Pinpoint the cell where the given text exists, returning its [X, Y] midpoint coordinate. 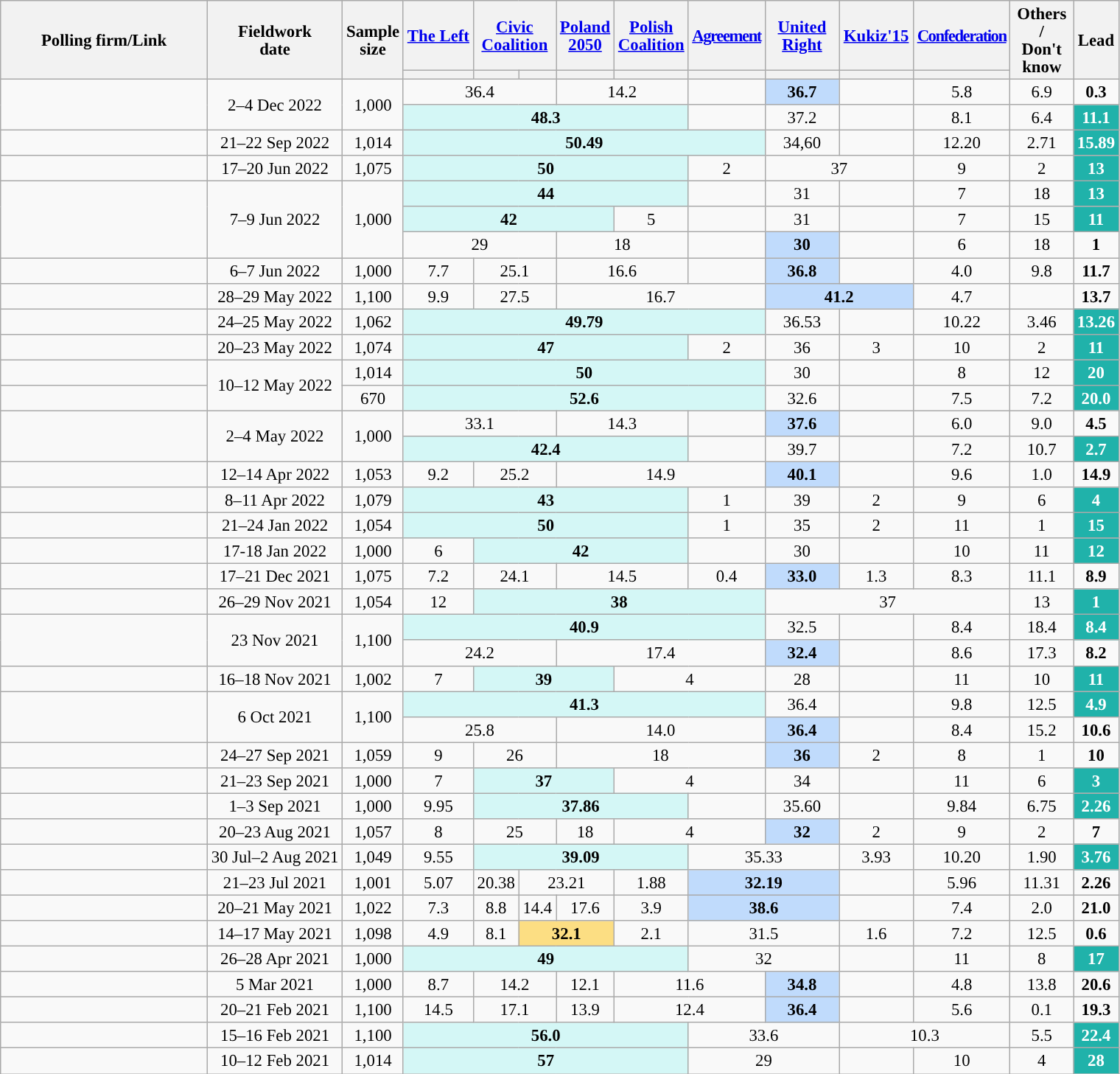
21–24 Jan 2022 [274, 526]
21–22 Sep 2022 [274, 143]
1,079 [373, 500]
9.95 [438, 806]
PolishCoalition [651, 35]
14.0 [661, 730]
35 [802, 526]
8–11 Apr 2022 [274, 500]
3.46 [1042, 321]
10–12 May 2022 [274, 385]
36.8 [802, 271]
20 [1096, 373]
50.49 [584, 143]
1,053 [373, 475]
6.9 [1042, 93]
23.21 [566, 883]
5 Mar 2021 [274, 985]
37.6 [802, 423]
1,022 [373, 908]
670 [373, 398]
17 [1096, 960]
9.2 [438, 475]
13.26 [1096, 321]
33.6 [763, 1036]
5.8 [962, 93]
36.7 [802, 93]
40.9 [584, 628]
42.4 [545, 450]
12.4 [690, 1010]
4.5 [1096, 423]
33.1 [479, 423]
17-18 Jan 2022 [274, 551]
15.89 [1096, 143]
20–21 May 2021 [274, 908]
36.53 [802, 321]
11.7 [1096, 271]
25.2 [514, 475]
2–4 May 2022 [274, 436]
9.0 [1042, 423]
15–16 Feb 2021 [274, 1036]
56.0 [545, 1036]
5.96 [962, 883]
7–9 Jun 2022 [274, 220]
27.5 [514, 296]
48.3 [545, 118]
38 [619, 601]
32.19 [763, 883]
0.3 [1096, 93]
Fieldworkdate [274, 40]
1.90 [1042, 857]
2.1 [651, 933]
4.7 [962, 296]
18.4 [1042, 628]
8.9 [1096, 576]
5.5 [1042, 1036]
3.9 [651, 908]
10.3 [925, 1036]
UnitedRight [802, 35]
9.9 [438, 296]
1,049 [373, 857]
6.4 [1042, 118]
CivicCoalition [514, 35]
37.86 [581, 806]
Poland2050 [585, 35]
10.20 [962, 857]
25 [514, 831]
9.55 [438, 857]
9.84 [962, 806]
22.4 [1096, 1036]
8.8 [496, 908]
20.6 [1096, 985]
24–25 May 2022 [274, 321]
14.4 [537, 908]
25.1 [514, 271]
17–21 Dec 2021 [274, 576]
17.1 [514, 1010]
Samplesize [373, 40]
38.6 [763, 908]
20–23 Aug 2021 [274, 831]
32.6 [802, 398]
13.8 [1042, 985]
Kukiz'15 [877, 35]
7.3 [438, 908]
24.2 [479, 653]
28–29 May 2022 [274, 296]
40.1 [802, 475]
5 [651, 220]
7.5 [962, 398]
6–7 Jun 2022 [274, 271]
34,60 [802, 143]
57 [545, 1061]
30 Jul–2 Aug 2021 [274, 857]
1.3 [877, 576]
24.1 [514, 576]
32.4 [802, 653]
0.1 [1042, 1010]
8.3 [962, 576]
39.7 [802, 450]
12.20 [962, 143]
23 Nov 2021 [274, 640]
11.31 [1042, 883]
26–29 Nov 2021 [274, 601]
39.09 [581, 857]
2.0 [1042, 908]
16–18 Nov 2021 [274, 678]
37.2 [802, 118]
10.22 [962, 321]
6.75 [1042, 806]
2.7 [1096, 450]
Polling firm/Link [105, 40]
The Left [438, 35]
33.0 [802, 576]
17.3 [1042, 653]
2.71 [1042, 143]
35.60 [802, 806]
1,062 [373, 321]
5.07 [438, 883]
17–20 Jun 2022 [274, 168]
Confederation [962, 35]
34 [802, 781]
32.5 [802, 628]
7.7 [438, 271]
20–21 Feb 2021 [274, 1010]
19.3 [1096, 1010]
1,059 [373, 755]
24–27 Sep 2021 [274, 755]
Lead [1096, 40]
47 [545, 346]
2–4 Dec 2022 [274, 105]
6.0 [962, 423]
10.6 [1096, 730]
49.79 [584, 321]
16.6 [622, 271]
12.1 [585, 985]
5.6 [962, 1010]
11.6 [690, 985]
1,057 [373, 831]
4.8 [962, 985]
13.9 [585, 1010]
0.4 [727, 576]
12–14 Apr 2022 [274, 475]
26–28 Apr 2021 [274, 960]
15.2 [1042, 730]
44 [545, 195]
1.88 [651, 883]
17.6 [585, 908]
16.7 [661, 296]
4.0 [962, 271]
10–12 Feb 2021 [274, 1061]
20.0 [1096, 398]
17.4 [661, 653]
1,074 [373, 346]
49 [545, 960]
26 [514, 755]
Others /Don't know [1042, 40]
1–3 Sep 2021 [274, 806]
21.0 [1096, 908]
0.6 [1096, 933]
9.6 [962, 475]
Agreement [727, 35]
41.2 [839, 296]
13.7 [1096, 296]
6 Oct 2021 [274, 716]
7.4 [962, 908]
1.6 [877, 933]
31.5 [763, 933]
25.8 [479, 730]
1,001 [373, 883]
21–23 Jul 2021 [274, 883]
20–23 May 2022 [274, 346]
1,098 [373, 933]
21–23 Sep 2021 [274, 781]
1.0 [1042, 475]
35.33 [763, 857]
3.76 [1096, 857]
10.7 [1042, 450]
8.7 [438, 985]
3.93 [877, 857]
20.38 [496, 883]
8.6 [962, 653]
34.8 [802, 985]
52.6 [584, 398]
43 [545, 500]
8.2 [1096, 653]
32.1 [566, 933]
1,002 [373, 678]
41.3 [584, 705]
14–17 May 2021 [274, 933]
14.3 [622, 423]
